Search for the cell housing the specified text and yield its [X, Y] center coordinate. 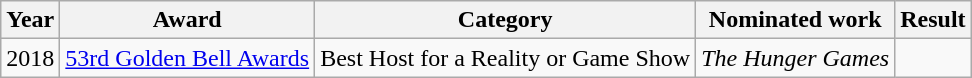
Result [933, 20]
Year [30, 20]
2018 [30, 58]
Best Host for a Reality or Game Show [506, 58]
53rd Golden Bell Awards [188, 58]
The Hunger Games [796, 58]
Award [188, 20]
Nominated work [796, 20]
Category [506, 20]
